Identify which cell holds the provided text, then report its (X, Y) central coordinate. 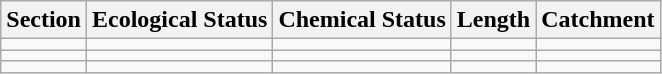
Section (44, 20)
Catchment (598, 20)
Length (493, 20)
Chemical Status (362, 20)
Ecological Status (179, 20)
